Determine the [x, y] coordinate at the center of the cell enclosing the given text.  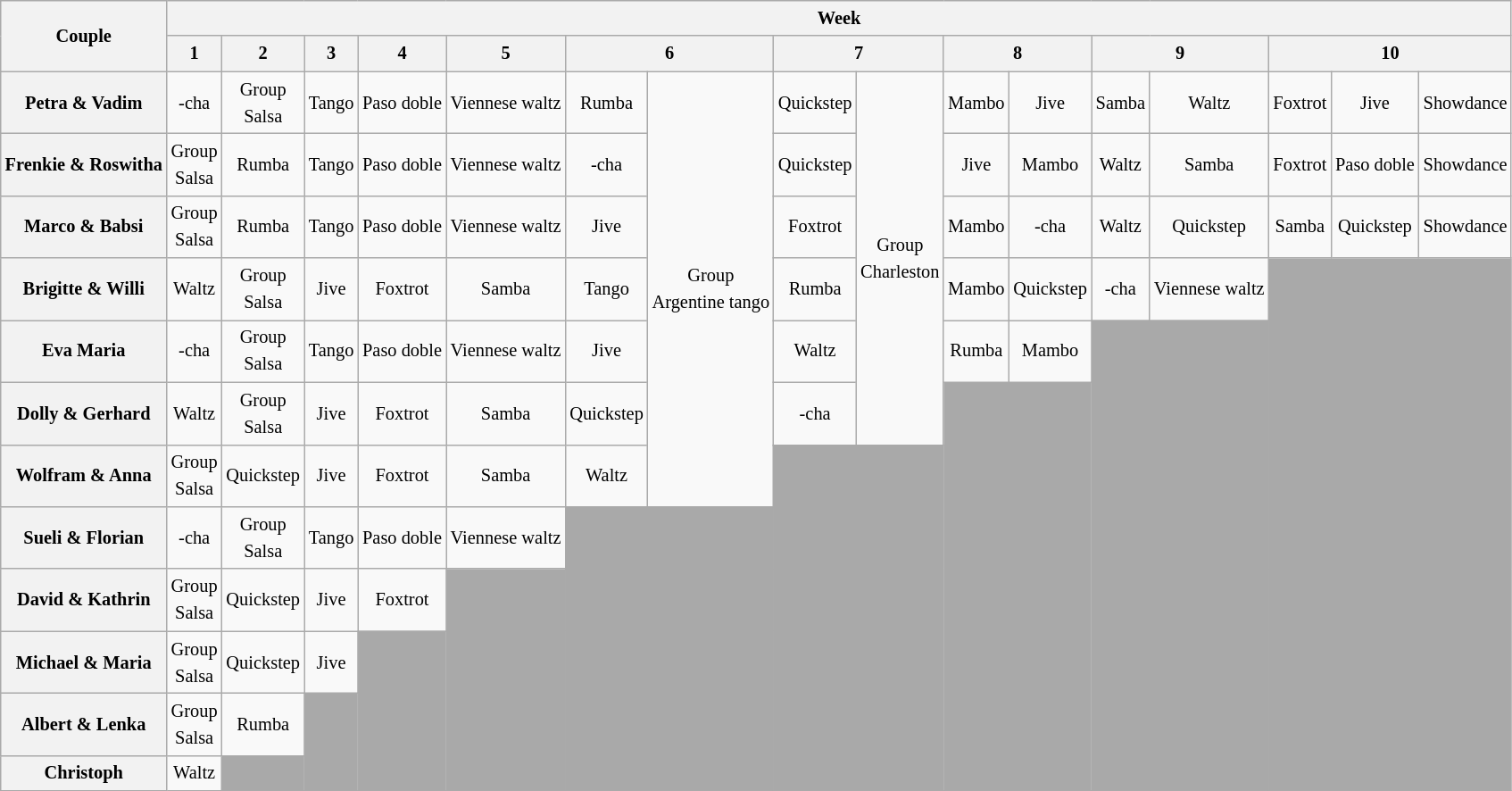
Albert & Lenka [84, 724]
3 [331, 54]
Petra & Vadim [84, 103]
9 [1180, 54]
Michael & Maria [84, 662]
GroupArgentine tango [710, 289]
Wolfram & Anna [84, 476]
Eva Maria [84, 351]
10 [1390, 54]
1 [195, 54]
Frenkie & Roswitha [84, 164]
6 [669, 54]
8 [1018, 54]
Marco & Babsi [84, 227]
2 [263, 54]
David & Kathrin [84, 600]
Week [839, 18]
7 [859, 54]
Christoph [84, 773]
Couple [84, 36]
GroupCharleston [900, 258]
Brigitte & Willi [84, 289]
Dolly & Gerhard [84, 413]
4 [402, 54]
Sueli & Florian [84, 537]
5 [506, 54]
